Return (X, Y) of the center of cell containing provided text 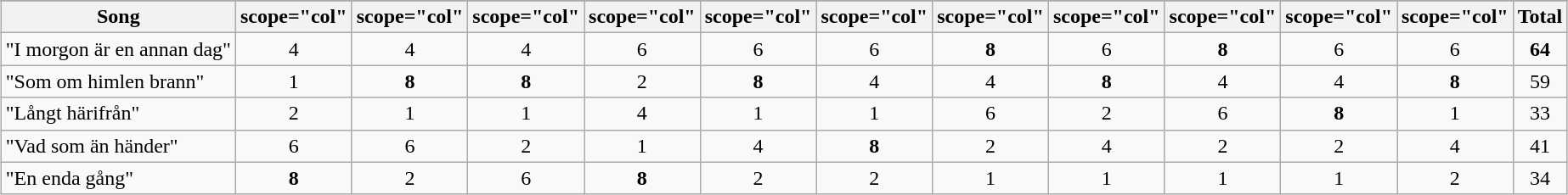
41 (1540, 146)
59 (1540, 81)
33 (1540, 114)
"I morgon är en annan dag" (118, 49)
"Långt härifrån" (118, 114)
64 (1540, 49)
"Vad som än händer" (118, 146)
"En enda gång" (118, 178)
Song (118, 17)
Total (1540, 17)
"Som om himlen brann" (118, 81)
34 (1540, 178)
